Extract the [x, y] coordinate from the center of the cell holding the provided text.  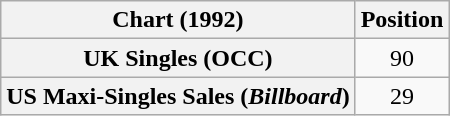
90 [402, 58]
UK Singles (OCC) [178, 58]
US Maxi-Singles Sales (Billboard) [178, 96]
Chart (1992) [178, 20]
Position [402, 20]
29 [402, 96]
